Locate the cell with the specified text and output its (X, Y) center coordinate. 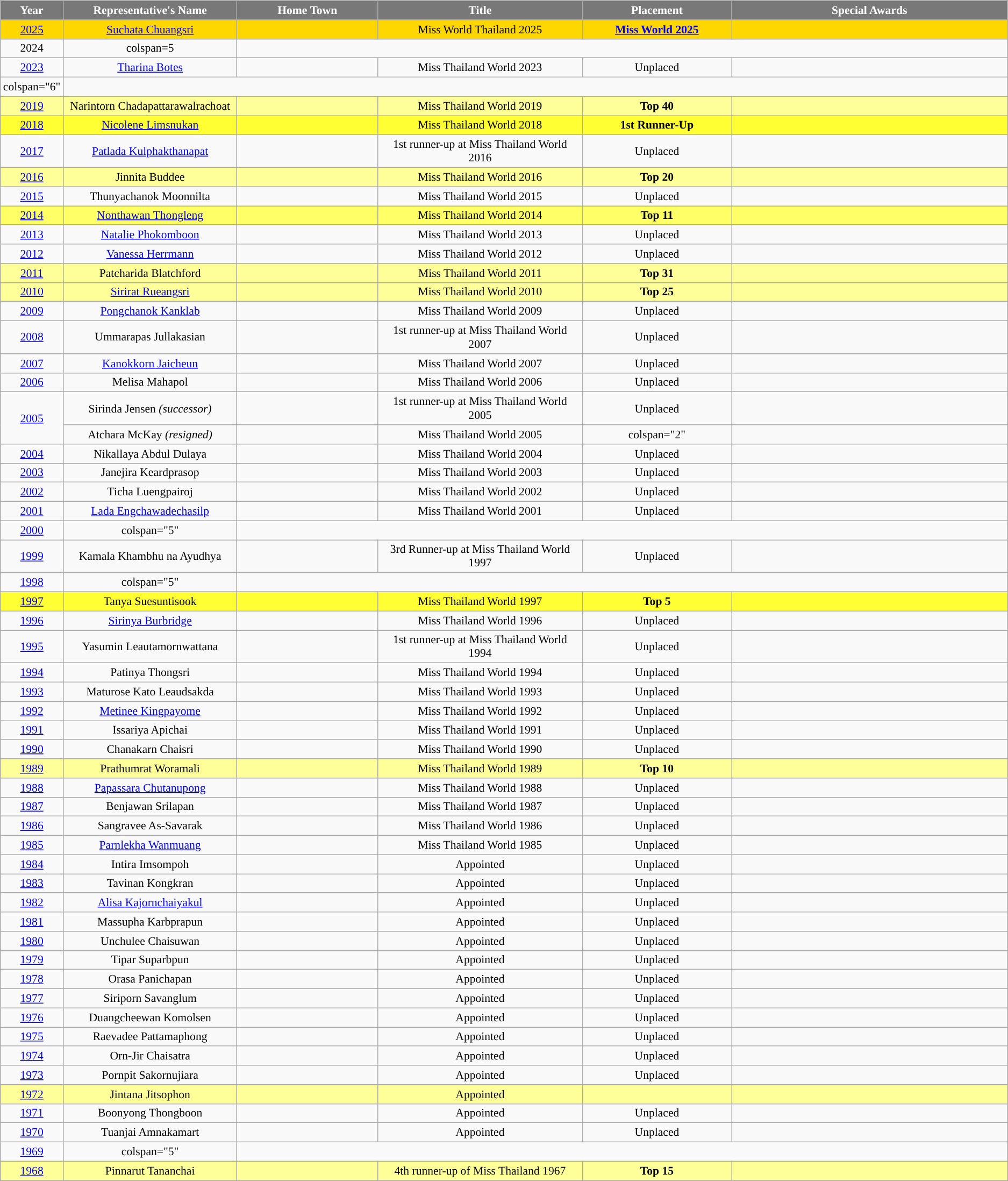
2008 (32, 338)
Jintana Jitsophon (149, 1094)
Miss Thailand World 1992 (481, 711)
2017 (32, 152)
1998 (32, 582)
Year (32, 10)
1993 (32, 692)
1994 (32, 673)
1970 (32, 1133)
Miss Thailand World 2003 (481, 473)
Jinnita Buddee (149, 177)
Atchara McKay (resigned) (149, 435)
2003 (32, 473)
Chanakarn Chaisri (149, 750)
Miss Thailand World 2006 (481, 382)
1968 (32, 1171)
Kanokkorn Jaicheun (149, 364)
1st runner-up at Miss Thailand World 1994 (481, 646)
2006 (32, 382)
Miss Thailand World 1990 (481, 750)
1992 (32, 711)
colspan="6" (32, 87)
1982 (32, 903)
Raevadee Pattamaphong (149, 1037)
3rd Runner-up at Miss Thailand World 1997 (481, 556)
1979 (32, 960)
1984 (32, 864)
Narintorn Chadapattarawalrachoat (149, 106)
Yasumin Leautamornwattana (149, 646)
1976 (32, 1018)
Miss Thailand World 2002 (481, 492)
1974 (32, 1056)
Boonyong Thongboon (149, 1113)
2007 (32, 364)
Miss Thailand World 2014 (481, 216)
1st Runner-Up (657, 125)
1st runner-up at Miss Thailand World 2005 (481, 409)
Sangravee As-Savarak (149, 826)
2012 (32, 254)
Miss Thailand World 2010 (481, 292)
Nikallaya Abdul Dulaya (149, 454)
Top 5 (657, 602)
Lada Engchawadechasilp (149, 511)
Sirinda Jensen (successor) (149, 409)
Special Awards (870, 10)
2013 (32, 235)
1997 (32, 602)
Intira Imsompoh (149, 864)
Miss World 2025 (657, 30)
Natalie Phokomboon (149, 235)
colspan="2" (657, 435)
1980 (32, 941)
Top 11 (657, 216)
Miss Thailand World 1989 (481, 769)
Parnlekha Wanmuang (149, 845)
1983 (32, 884)
Ummarapas Jullakasian (149, 338)
Miss Thailand World 2013 (481, 235)
1971 (32, 1113)
Benjawan Srilapan (149, 807)
Home Town (308, 10)
Representative's Name (149, 10)
Melisa Mahapol (149, 382)
Top 20 (657, 177)
2019 (32, 106)
Miss Thailand World 2004 (481, 454)
Miss Thailand World 1997 (481, 602)
1996 (32, 621)
1978 (32, 979)
Miss Thailand World 1993 (481, 692)
Metinee Kingpayome (149, 711)
1988 (32, 788)
Miss Thailand World 1988 (481, 788)
Unchulee Chaisuwan (149, 941)
Patlada Kulphakthanapat (149, 152)
Siriporn Savanglum (149, 999)
Top 15 (657, 1171)
Miss Thailand World 2018 (481, 125)
1972 (32, 1094)
Miss Thailand World 1991 (481, 730)
Pinnarut Tananchai (149, 1171)
Papassara Chutanupong (149, 788)
Issariya Apichai (149, 730)
Pornpit Sakornujiara (149, 1075)
Kamala Khambhu na Ayudhya (149, 556)
Nicolene Limsnukan (149, 125)
Top 10 (657, 769)
2009 (32, 311)
Suchata Chuangsri (149, 30)
Tharina Botes (149, 68)
1999 (32, 556)
Title (481, 10)
Alisa Kajornchaiyakul (149, 903)
Miss Thailand World 2012 (481, 254)
Orasa Panichapan (149, 979)
Miss Thailand World 2005 (481, 435)
1st runner-up at Miss Thailand World 2016 (481, 152)
Top 40 (657, 106)
1985 (32, 845)
Thunyachanok Moonnilta (149, 196)
Sirirat Rueangsri (149, 292)
1991 (32, 730)
2010 (32, 292)
2000 (32, 530)
1986 (32, 826)
Miss Thailand World 2001 (481, 511)
Miss Thailand World 2019 (481, 106)
Prathumrat Woramali (149, 769)
Patinya Thongsri (149, 673)
Miss Thailand World 1986 (481, 826)
2016 (32, 177)
Sirinya Burbridge (149, 621)
1973 (32, 1075)
2018 (32, 125)
Miss Thailand World 2015 (481, 196)
2014 (32, 216)
Miss World Thailand 2025 (481, 30)
2005 (32, 418)
2024 (32, 48)
2002 (32, 492)
Patcharida Blatchford (149, 273)
Duangcheewan Komolsen (149, 1018)
Orn-Jir Chaisatra (149, 1056)
1981 (32, 922)
Nonthawan Thongleng (149, 216)
Miss Thailand World 2007 (481, 364)
2025 (32, 30)
Top 25 (657, 292)
2004 (32, 454)
1989 (32, 769)
Vanessa Herrmann (149, 254)
2001 (32, 511)
Placement (657, 10)
1995 (32, 646)
1975 (32, 1037)
colspan=5 (149, 48)
Tavinan Kongkran (149, 884)
Tanya Suesuntisook (149, 602)
Janejira Keardprasop (149, 473)
Miss Thailand World 2009 (481, 311)
4th runner-up of Miss Thailand 1967 (481, 1171)
1987 (32, 807)
Tuanjai Amnakamart (149, 1133)
2023 (32, 68)
Maturose Kato Leaudsakda (149, 692)
Miss Thailand World 1985 (481, 845)
1990 (32, 750)
Miss Thailand World 1996 (481, 621)
Pongchanok Kanklab (149, 311)
Tipar Suparbpun (149, 960)
1977 (32, 999)
Miss Thailand World 1987 (481, 807)
1st runner-up at Miss Thailand World 2007 (481, 338)
Top 31 (657, 273)
Ticha Luengpairoj (149, 492)
Massupha Karbprapun (149, 922)
Miss Thailand World 2011 (481, 273)
2011 (32, 273)
2015 (32, 196)
Miss Thailand World 1994 (481, 673)
1969 (32, 1152)
Miss Thailand World 2016 (481, 177)
Miss Thailand World 2023 (481, 68)
